Scan for the cell matching the given text and deliver its (x, y) coordinate at center. 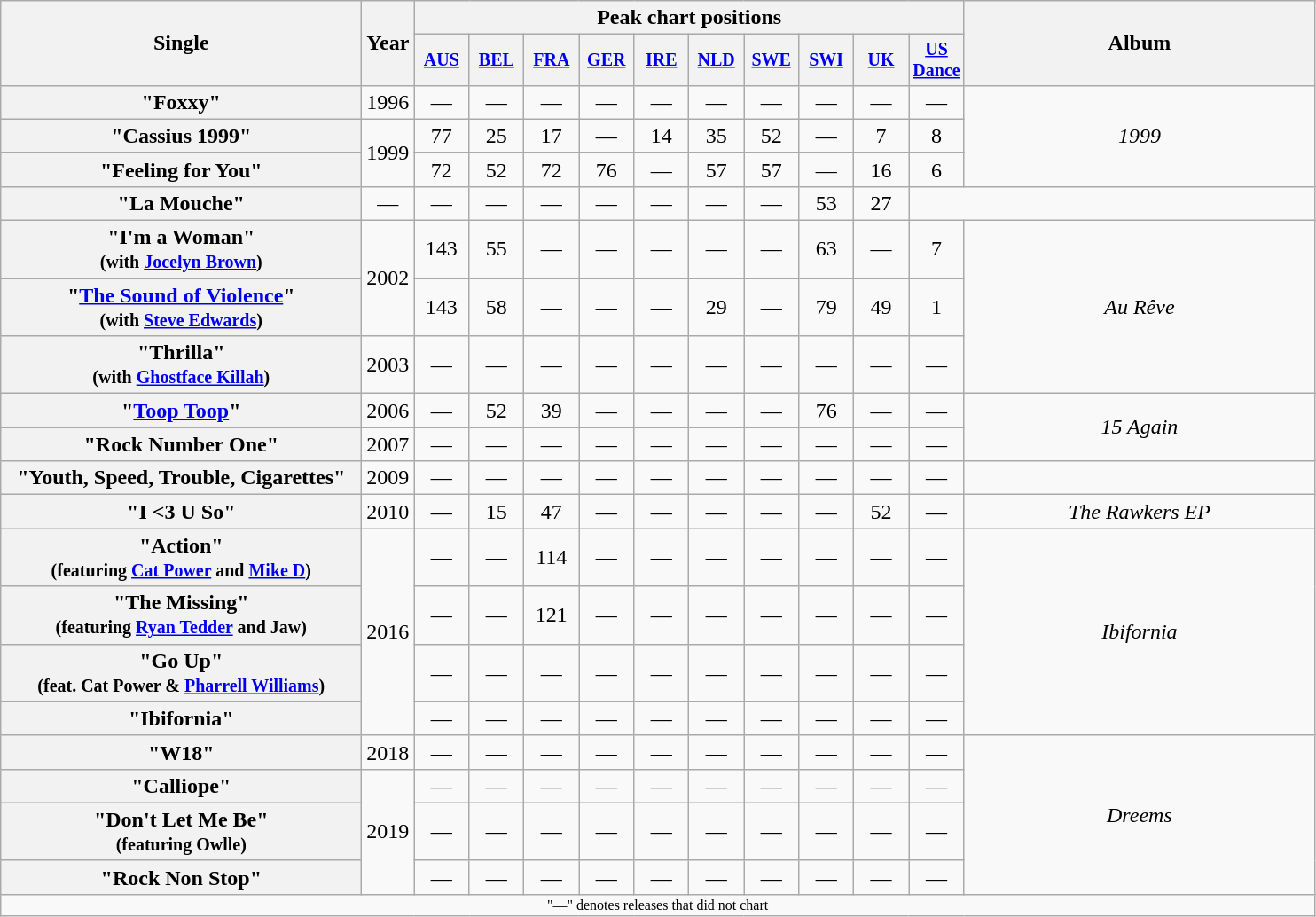
63 (826, 250)
SWI (826, 60)
39 (552, 411)
2003 (388, 365)
55 (497, 250)
Year (388, 43)
"Rock Non Stop" (181, 877)
UK (881, 60)
"Ibifornia" (181, 718)
"Action"(featuring Cat Power and Mike D) (181, 557)
"Thrilla" (with Ghostface Killah) (181, 365)
1996 (388, 102)
Dreems (1139, 814)
2007 (388, 444)
1 (936, 307)
"Calliope" (181, 786)
47 (552, 512)
121 (552, 615)
Album (1139, 43)
14 (662, 136)
2019 (388, 832)
15 Again (1139, 427)
"Foxxy" (181, 102)
NLD (717, 60)
"Cassius 1999" (181, 136)
17 (552, 136)
FRA (552, 60)
AUS (442, 60)
"Youth, Speed, Trouble, Cigarettes" (181, 478)
29 (717, 307)
35 (717, 136)
79 (826, 307)
The Rawkers EP (1139, 512)
Peak chart positions (690, 18)
"—" denotes releases that did not chart (658, 905)
2006 (388, 411)
USDance (936, 60)
Ibifornia (1139, 631)
2002 (388, 278)
6 (936, 169)
BEL (497, 60)
58 (497, 307)
"W18" (181, 752)
"Feeling for You" (181, 169)
"Rock Number One" (181, 444)
Single (181, 43)
GER (607, 60)
"I <3 U So" (181, 512)
2010 (388, 512)
"I'm a Woman" (with Jocelyn Brown) (181, 250)
8 (936, 136)
2018 (388, 752)
SWE (772, 60)
IRE (662, 60)
53 (826, 203)
"Toop Toop" (181, 411)
"The Missing" (featuring Ryan Tedder and Jaw) (181, 615)
"Go Up"(feat. Cat Power & Pharrell Williams) (181, 672)
2009 (388, 478)
Au Rêve (1139, 307)
114 (552, 557)
2016 (388, 631)
25 (497, 136)
77 (442, 136)
16 (881, 169)
49 (881, 307)
"La Mouche" (181, 203)
"The Sound of Violence" (with Steve Edwards) (181, 307)
15 (497, 512)
"Don't Let Me Be" (featuring Owlle) (181, 832)
27 (881, 203)
